From the cell containing the given text, extract its center point as (x, y) coordinate. 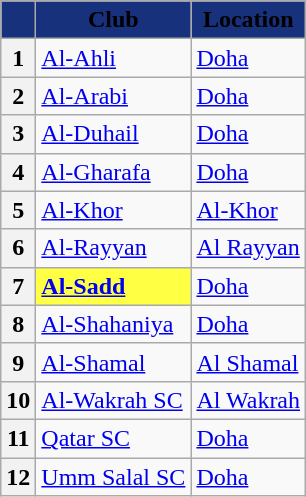
12 (18, 477)
Location (248, 20)
Al-Duhail (114, 134)
Al-Sadd (114, 286)
3 (18, 134)
1 (18, 58)
Al-Arabi (114, 96)
Al-Shahaniya (114, 324)
Al-Rayyan (114, 248)
Club (114, 20)
6 (18, 248)
10 (18, 400)
Al-Ahli (114, 58)
9 (18, 362)
7 (18, 286)
Umm Salal SC (114, 477)
4 (18, 172)
Al-Wakrah SC (114, 400)
Qatar SC (114, 438)
Al-Shamal (114, 362)
8 (18, 324)
Al-Gharafa (114, 172)
11 (18, 438)
Al Wakrah (248, 400)
Al Shamal (248, 362)
5 (18, 210)
Al Rayyan (248, 248)
2 (18, 96)
